Capture the cell that displays the provided text and extract its [X, Y] central coordinate. 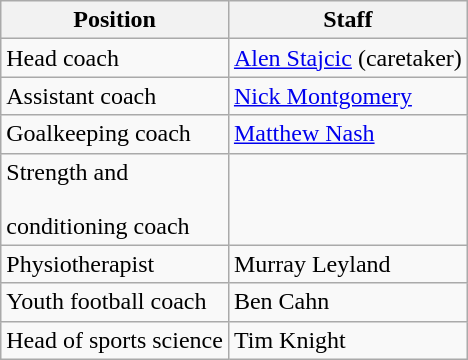
Physiotherapist [115, 264]
Goalkeeping coach [115, 134]
Ben Cahn [348, 302]
Head of sports science [115, 340]
Murray Leyland [348, 264]
Alen Stajcic (caretaker) [348, 58]
Tim Knight [348, 340]
Position [115, 20]
Nick Montgomery [348, 96]
Matthew Nash [348, 134]
Staff [348, 20]
Head coach [115, 58]
Youth football coach [115, 302]
Strength andconditioning coach [115, 199]
Assistant coach [115, 96]
